Identify which cell holds the provided text, then report its [x, y] central coordinate. 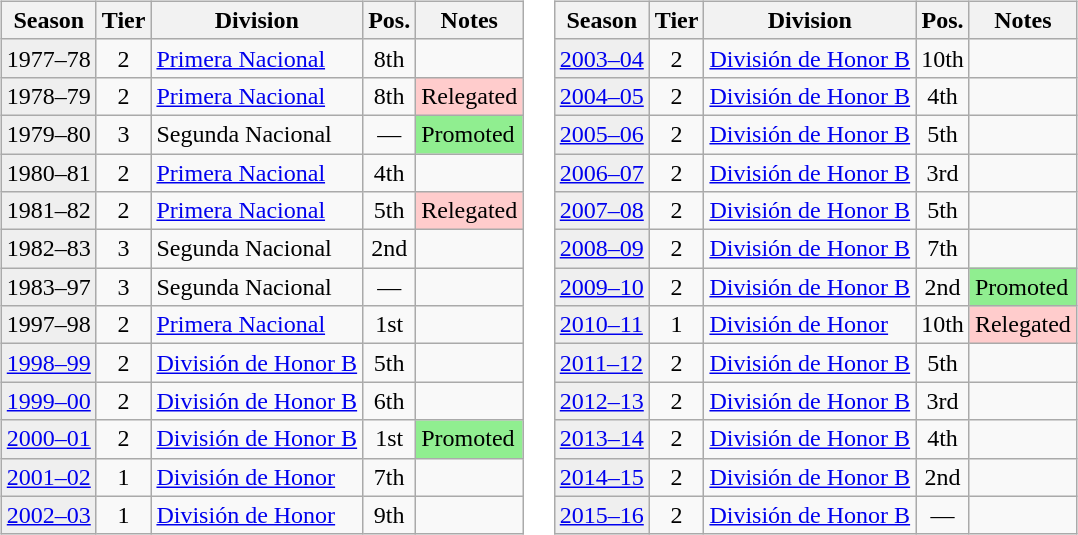
1982–83 [48, 249]
2013–14 [602, 439]
1999–00 [48, 401]
1997–98 [48, 325]
1978–79 [48, 96]
2005–06 [602, 134]
2011–12 [602, 363]
2006–07 [602, 173]
2015–16 [602, 515]
9th [390, 515]
2009–10 [602, 287]
2014–15 [602, 477]
1998–99 [48, 363]
2008–09 [602, 249]
1983–97 [48, 287]
2004–05 [602, 96]
2007–08 [602, 211]
1981–82 [48, 211]
2001–02 [48, 477]
1979–80 [48, 134]
1980–81 [48, 173]
6th [390, 401]
2010–11 [602, 325]
2002–03 [48, 515]
1977–78 [48, 58]
2012–13 [602, 401]
2000–01 [48, 439]
2003–04 [602, 58]
